Detect which cell encompasses the target text, then output its [X, Y] center coordinate. 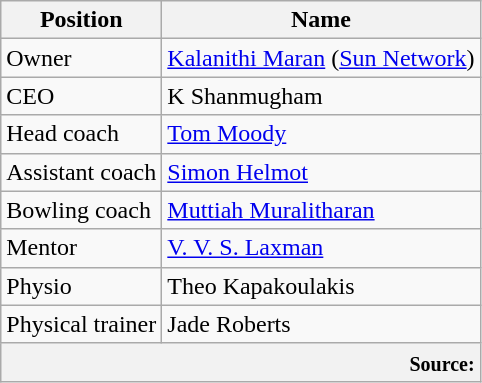
CEO [82, 96]
Physio [82, 286]
Head coach [82, 134]
Name [321, 20]
Bowling coach [82, 210]
Kalanithi Maran (Sun Network) [321, 58]
K Shanmugham [321, 96]
Theo Kapakoulakis [321, 286]
Owner [82, 58]
V. V. S. Laxman [321, 248]
Source: [240, 362]
Physical trainer [82, 324]
Mentor [82, 248]
Assistant coach [82, 172]
Tom Moody [321, 134]
Muttiah Muralitharan [321, 210]
Jade Roberts [321, 324]
Position [82, 20]
Simon Helmot [321, 172]
